For the text-containing cell, return its midpoint in (x, y) coordinate format. 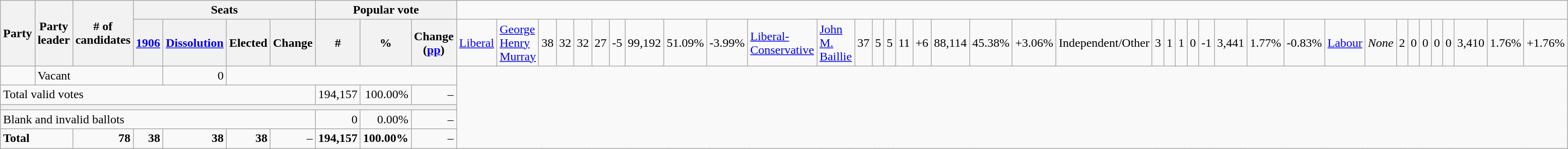
Total valid votes (158, 95)
Vacant (99, 76)
Change (293, 43)
Elected (248, 43)
% (386, 43)
88,114 (950, 43)
3,441 (1231, 43)
-1 (1207, 43)
-3.99% (727, 43)
78 (103, 138)
Blank and invalid ballots (158, 119)
45.38% (991, 43)
1906 (148, 43)
51.09% (685, 43)
2 (1402, 43)
11 (904, 43)
3,410 (1471, 43)
Popular vote (386, 10)
George Henry Murray (518, 43)
Change (pp) (434, 43)
0.00% (386, 119)
+1.76% (1545, 43)
# (337, 43)
Seats (225, 10)
-0.83% (1305, 43)
+6 (922, 43)
37 (863, 43)
1.76% (1505, 43)
Liberal (476, 43)
Total (36, 138)
Labour (1345, 43)
3 (1157, 43)
99,192 (645, 43)
Dissolution (195, 43)
John M. Baillie (836, 43)
Independent/Other (1104, 43)
Party leader (53, 33)
Liberal-Conservative (782, 43)
-5 (618, 43)
None (1381, 43)
# ofcandidates (103, 33)
1.77% (1265, 43)
Party (18, 33)
27 (600, 43)
+3.06% (1035, 43)
